Return (X, Y) of the center of cell containing provided text 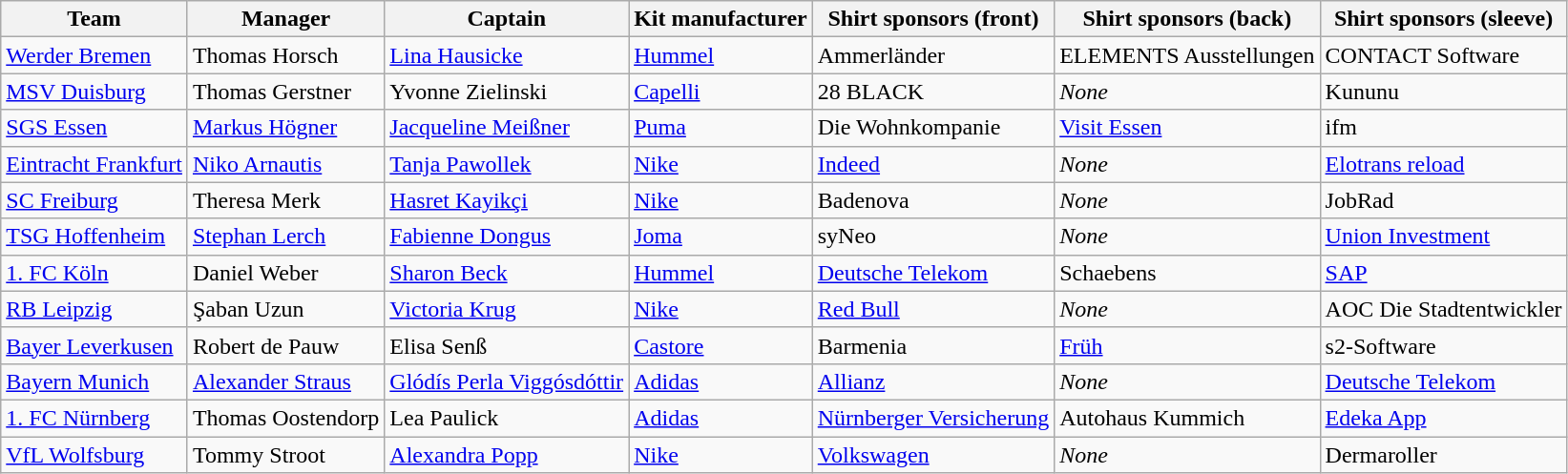
Tanja Pawollek (507, 164)
Tommy Stroot (285, 455)
TSG Hoffenheim (94, 237)
Puma (721, 128)
Team (94, 19)
Hasret Kayikçi (507, 200)
AOC Die Stadtentwickler (1443, 309)
Edeka App (1443, 418)
Visit Essen (1187, 128)
s2-Software (1443, 345)
Bayern Munich (94, 381)
Alexandra Popp (507, 455)
Volkswagen (933, 455)
Sharon Beck (507, 273)
VfL Wolfsburg (94, 455)
RB Leipzig (94, 309)
Lea Paulick (507, 418)
Shirt sponsors (sleeve) (1443, 19)
Lina Hausicke (507, 55)
Castore (721, 345)
Badenova (933, 200)
Daniel Weber (285, 273)
Capelli (721, 92)
JobRad (1443, 200)
Elisa Senß (507, 345)
Thomas Horsch (285, 55)
Niko Arnautis (285, 164)
Die Wohnkompanie (933, 128)
Shirt sponsors (back) (1187, 19)
SAP (1443, 273)
Ammerländer (933, 55)
Glódís Perla Viggósdóttir (507, 381)
Kununu (1443, 92)
Barmenia (933, 345)
Werder Bremen (94, 55)
Stephan Lerch (285, 237)
Union Investment (1443, 237)
Autohaus Kummich (1187, 418)
Dermaroller (1443, 455)
Red Bull (933, 309)
Shirt sponsors (front) (933, 19)
Jacqueline Meißner (507, 128)
Fabienne Dongus (507, 237)
Joma (721, 237)
Alexander Straus (285, 381)
Yvonne Zielinski (507, 92)
Şaban Uzun (285, 309)
Nürnberger Versicherung (933, 418)
CONTACT Software (1443, 55)
Bayer Leverkusen (94, 345)
28 BLACK (933, 92)
Robert de Pauw (285, 345)
1. FC Nürnberg (94, 418)
Schaebens (1187, 273)
Eintracht Frankfurt (94, 164)
ELEMENTS Ausstellungen (1187, 55)
SC Freiburg (94, 200)
Indeed (933, 164)
Theresa Merk (285, 200)
Captain (507, 19)
Markus Högner (285, 128)
syNeo (933, 237)
Victoria Krug (507, 309)
SGS Essen (94, 128)
ifm (1443, 128)
Früh (1187, 345)
Thomas Gerstner (285, 92)
Elotrans reload (1443, 164)
Manager (285, 19)
MSV Duisburg (94, 92)
Allianz (933, 381)
Thomas Oostendorp (285, 418)
Kit manufacturer (721, 19)
1. FC Köln (94, 273)
